Provide the (X, Y) coordinate of the cell's center where the given text is located.  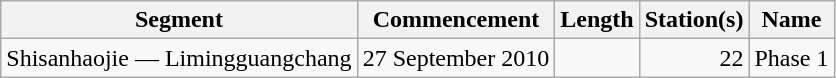
22 (694, 58)
Station(s) (694, 20)
Segment (179, 20)
27 September 2010 (456, 58)
Length (597, 20)
Commencement (456, 20)
Phase 1 (792, 58)
Shisanhaojie — Limingguangchang (179, 58)
Name (792, 20)
